Find where the given text appears and provide that cell's center as (x, y) coordinate. 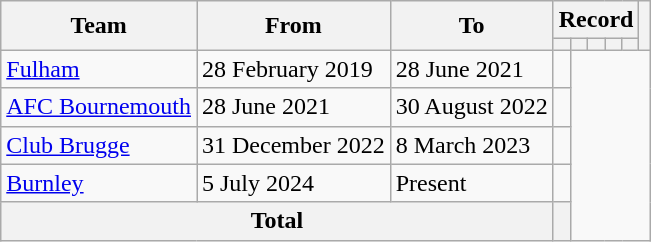
8 March 2023 (472, 145)
Total (277, 221)
Record (596, 20)
31 December 2022 (293, 145)
To (472, 26)
Present (472, 183)
30 August 2022 (472, 107)
Fulham (99, 69)
Club Brugge (99, 145)
AFC Bournemouth (99, 107)
From (293, 26)
5 July 2024 (293, 183)
Burnley (99, 183)
28 February 2019 (293, 69)
Team (99, 26)
